Find where the given text appears and provide that cell's center as (x, y) coordinate. 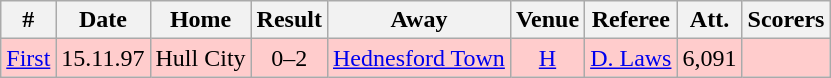
First (28, 58)
Hull City (200, 58)
15.11.97 (103, 58)
Venue (547, 20)
Att. (710, 20)
Home (200, 20)
H (547, 58)
Referee (631, 20)
Away (418, 20)
Hednesford Town (418, 58)
6,091 (710, 58)
D. Laws (631, 58)
Scorers (786, 20)
Result (289, 20)
# (28, 20)
0–2 (289, 58)
Date (103, 20)
